From the cell containing the given text, extract its center point as (X, Y) coordinate. 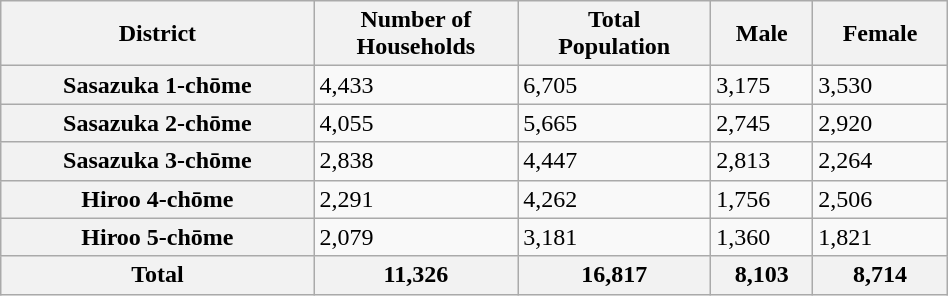
2,920 (880, 123)
6,705 (614, 85)
3,530 (880, 85)
8,103 (762, 275)
4,447 (614, 161)
1,821 (880, 237)
2,291 (416, 199)
1,756 (762, 199)
5,665 (614, 123)
4,262 (614, 199)
3,175 (762, 85)
District (158, 34)
16,817 (614, 275)
8,714 (880, 275)
4,433 (416, 85)
Male (762, 34)
4,055 (416, 123)
2,506 (880, 199)
Sasazuka 2-chōme (158, 123)
Number ofHouseholds (416, 34)
2,813 (762, 161)
Sasazuka 1-chōme (158, 85)
2,745 (762, 123)
1,360 (762, 237)
2,264 (880, 161)
3,181 (614, 237)
Hiroo 5-chōme (158, 237)
TotalPopulation (614, 34)
2,838 (416, 161)
Female (880, 34)
11,326 (416, 275)
Sasazuka 3-chōme (158, 161)
Hiroo 4-chōme (158, 199)
2,079 (416, 237)
Total (158, 275)
